Extract the (X, Y) coordinate from the center of the cell holding the provided text.  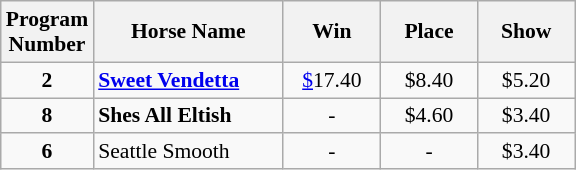
$8.40 (428, 80)
8 (47, 116)
Sweet Vendetta (188, 80)
Seattle Smooth (188, 152)
Horse Name (188, 32)
Win (332, 32)
Program Number (47, 32)
Place (428, 32)
2 (47, 80)
$17.40 (332, 80)
$5.20 (526, 80)
Shes All Eltish (188, 116)
$4.60 (428, 116)
6 (47, 152)
Show (526, 32)
